From the cell containing the given text, extract its center point as [x, y] coordinate. 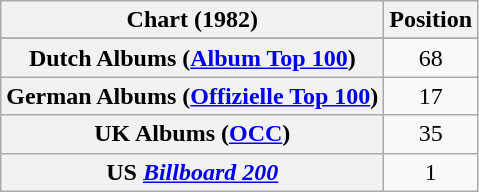
Chart (1982) [192, 20]
UK Albums (OCC) [192, 134]
17 [431, 96]
35 [431, 134]
Position [431, 20]
US Billboard 200 [192, 172]
Dutch Albums (Album Top 100) [192, 58]
1 [431, 172]
68 [431, 58]
German Albums (Offizielle Top 100) [192, 96]
